Output the [X, Y] coordinate of the center of the cell containing the given text.  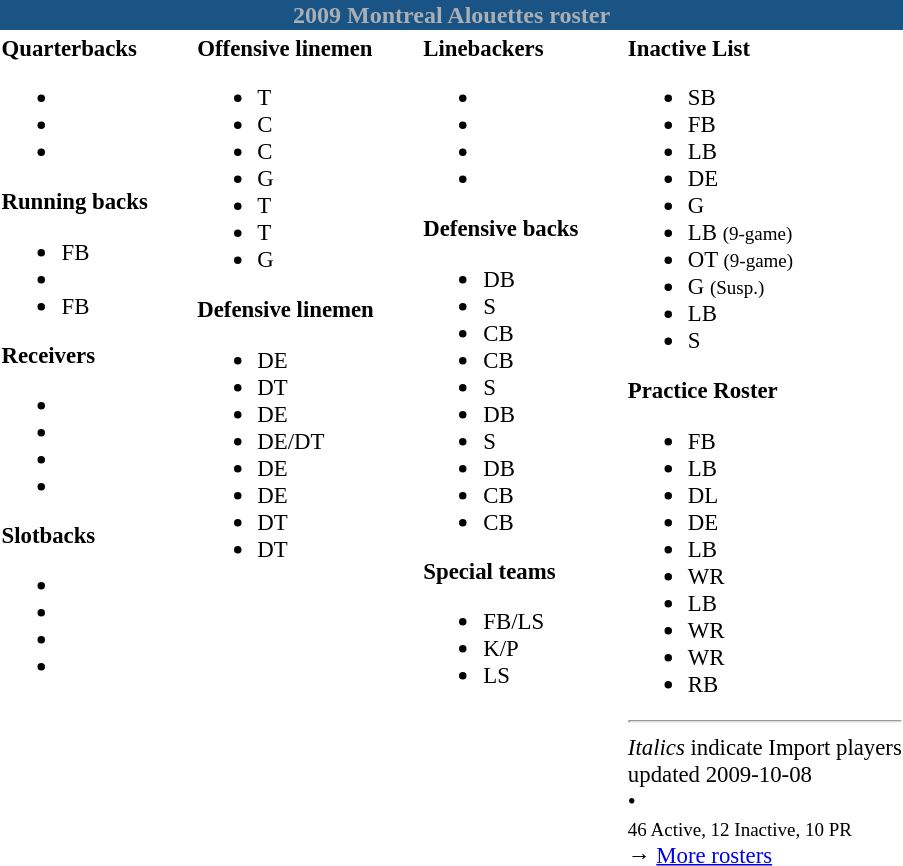
2009 Montreal Alouettes roster [452, 15]
